Return the (X, Y) coordinate for the center point of the cell that contains the specified text.  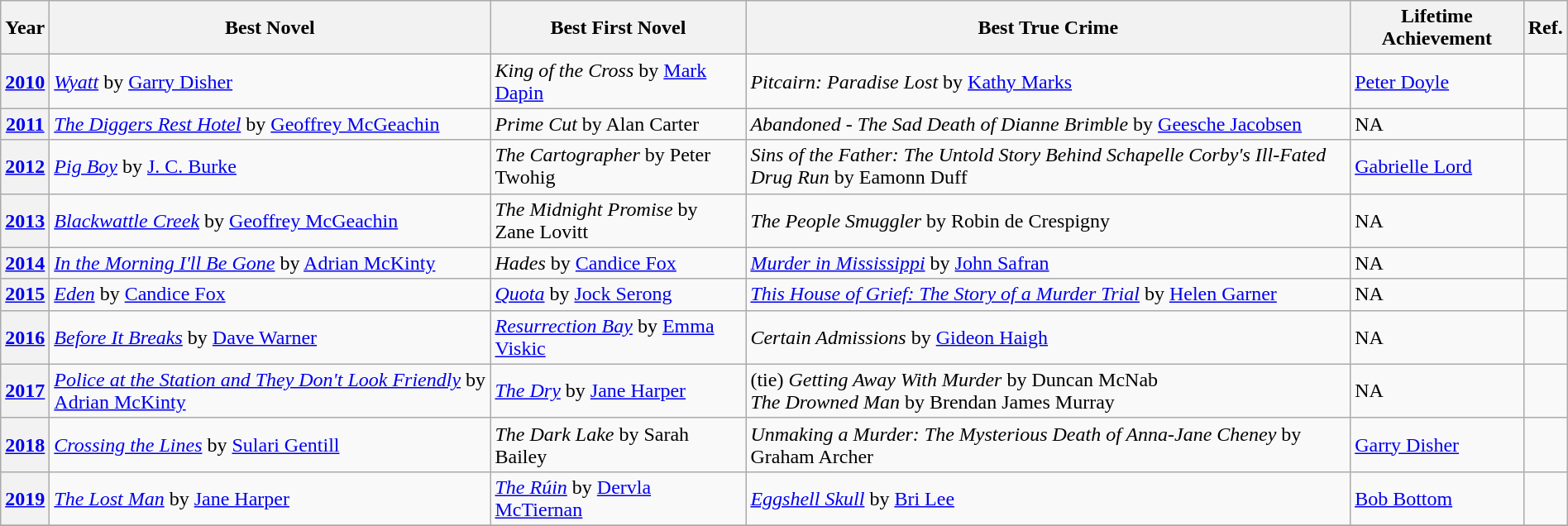
Before It Breaks by Dave Warner (270, 337)
The Cartographer by Peter Twohig (619, 167)
This House of Grief: The Story of a Murder Trial by Helen Garner (1049, 294)
The Diggers Rest Hotel by Geoffrey McGeachin (270, 124)
Sins of the Father: The Untold Story Behind Schapelle Corby's Ill-Fated Drug Run by Eamonn Duff (1049, 167)
Murder in Mississippi by John Safran (1049, 263)
Ref. (1545, 28)
In the Morning I'll Be Gone by Adrian McKinty (270, 263)
Police at the Station and They Don't Look Friendly by Adrian McKinty (270, 390)
Garry Disher (1437, 445)
(tie) Getting Away With Murder by Duncan McNab The Drowned Man by Brendan James Murray (1049, 390)
Best True Crime (1049, 28)
Quota by Jock Serong (619, 294)
2016 (25, 337)
Certain Admissions by Gideon Haigh (1049, 337)
The Dark Lake by Sarah Bailey (619, 445)
Lifetime Achievement (1437, 28)
2011 (25, 124)
Best Novel (270, 28)
King of the Cross by Mark Dapin (619, 81)
Pitcairn: Paradise Lost by Kathy Marks (1049, 81)
The Lost Man by Jane Harper (270, 498)
2019 (25, 498)
Eden by Candice Fox (270, 294)
Pig Boy by J. C. Burke (270, 167)
Bob Bottom (1437, 498)
The Dry by Jane Harper (619, 390)
Wyatt by Garry Disher (270, 81)
Peter Doyle (1437, 81)
2017 (25, 390)
Resurrection Bay by Emma Viskic (619, 337)
2010 (25, 81)
Hades by Candice Fox (619, 263)
Year (25, 28)
Best First Novel (619, 28)
2012 (25, 167)
2013 (25, 220)
The People Smuggler by Robin de Crespigny (1049, 220)
Crossing the Lines by Sulari Gentill (270, 445)
2015 (25, 294)
The Rúin by Dervla McTiernan (619, 498)
Prime Cut by Alan Carter (619, 124)
The Midnight Promise by Zane Lovitt (619, 220)
Blackwattle Creek by Geoffrey McGeachin (270, 220)
Gabrielle Lord (1437, 167)
Abandoned - The Sad Death of Dianne Brimble by Geesche Jacobsen (1049, 124)
2018 (25, 445)
Eggshell Skull by Bri Lee (1049, 498)
Unmaking a Murder: The Mysterious Death of Anna-Jane Cheney by Graham Archer (1049, 445)
2014 (25, 263)
